Find where the given text appears and provide that cell's center as [x, y] coordinate. 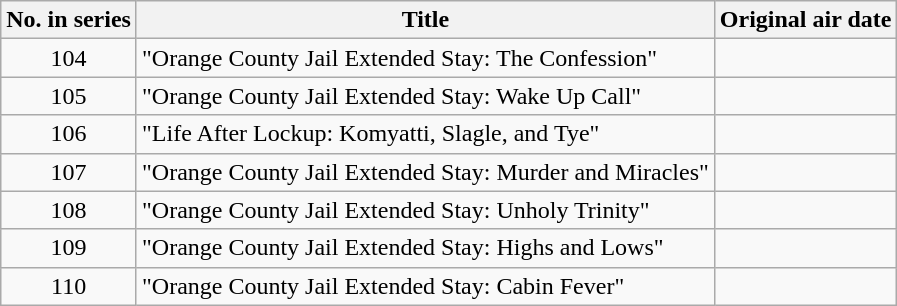
"Orange County Jail Extended Stay: Murder and Miracles" [425, 172]
"Orange County Jail Extended Stay: Unholy Trinity" [425, 210]
105 [69, 96]
107 [69, 172]
110 [69, 286]
108 [69, 210]
No. in series [69, 20]
Title [425, 20]
104 [69, 58]
"Orange County Jail Extended Stay: The Confession" [425, 58]
Original air date [806, 20]
109 [69, 248]
"Orange County Jail Extended Stay: Wake Up Call" [425, 96]
"Orange County Jail Extended Stay: Highs and Lows" [425, 248]
"Orange County Jail Extended Stay: Cabin Fever" [425, 286]
"Life After Lockup: Komyatti, Slagle, and Tye" [425, 134]
106 [69, 134]
